Find where the given text appears and provide that cell's center as (x, y) coordinate. 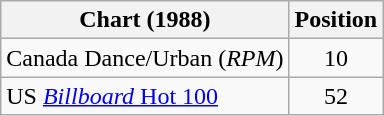
Position (336, 20)
52 (336, 96)
Chart (1988) (145, 20)
Canada Dance/Urban (RPM) (145, 58)
US Billboard Hot 100 (145, 96)
10 (336, 58)
